Search for the cell housing the specified text and yield its (X, Y) center coordinate. 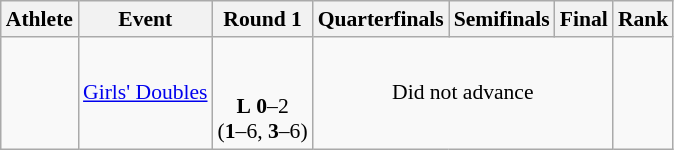
Girls' Doubles (146, 93)
Quarterfinals (381, 19)
Rank (644, 19)
Round 1 (263, 19)
Event (146, 19)
Athlete (40, 19)
Final (584, 19)
Semifinals (502, 19)
Did not advance (463, 93)
L 0–2 (1–6, 3–6) (263, 93)
